Extract the (x, y) coordinate from the center of the cell holding the provided text.  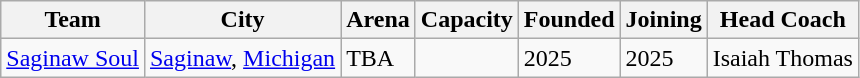
Isaiah Thomas (782, 58)
Head Coach (782, 20)
Saginaw Soul (73, 58)
City (242, 20)
Team (73, 20)
Joining (664, 20)
Capacity (466, 20)
Founded (569, 20)
TBA (378, 58)
Arena (378, 20)
Saginaw, Michigan (242, 58)
